Return (x, y) of the center of cell containing provided text 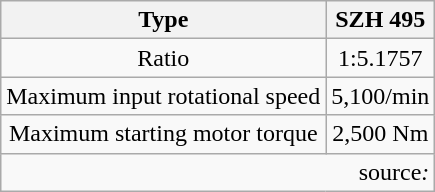
source: (218, 172)
5,100/min (380, 96)
SZH 495 (380, 20)
2,500 Nm (380, 134)
Maximum starting motor torque (164, 134)
Ratio (164, 58)
Maximum input rotational speed (164, 96)
1:5.1757 (380, 58)
Type (164, 20)
